Provide the [x, y] coordinate of the cell's center where the given text is located.  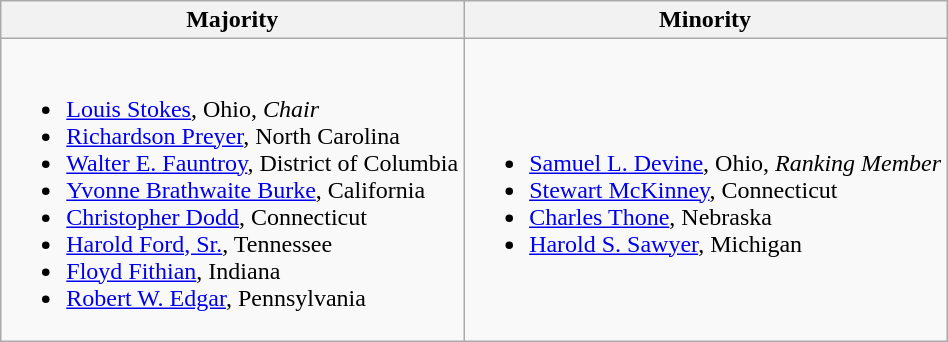
Samuel L. Devine, Ohio, Ranking MemberStewart McKinney, ConnecticutCharles Thone, NebraskaHarold S. Sawyer, Michigan [706, 190]
Minority [706, 20]
Majority [232, 20]
